Identify which cell holds the provided text, then report its (X, Y) central coordinate. 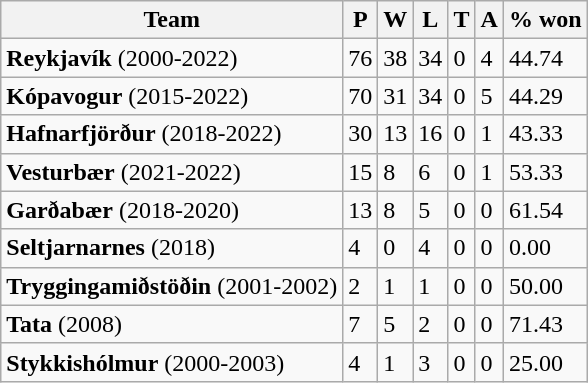
53.33 (545, 172)
61.54 (545, 210)
% won (545, 20)
7 (360, 324)
6 (430, 172)
Hafnarfjörður (2018-2022) (172, 134)
Stykkishólmur (2000-2003) (172, 362)
43.33 (545, 134)
Reykjavík (2000-2022) (172, 58)
30 (360, 134)
Garðabær (2018-2020) (172, 210)
25.00 (545, 362)
Vesturbær (2021-2022) (172, 172)
31 (396, 96)
Tryggingamiðstöðin (2001-2002) (172, 286)
Kópavogur (2015-2022) (172, 96)
38 (396, 58)
71.43 (545, 324)
50.00 (545, 286)
70 (360, 96)
Team (172, 20)
Tata (2008) (172, 324)
P (360, 20)
44.74 (545, 58)
15 (360, 172)
T (462, 20)
0.00 (545, 248)
L (430, 20)
Seltjarnarnes (2018) (172, 248)
A (489, 20)
76 (360, 58)
16 (430, 134)
W (396, 20)
44.29 (545, 96)
3 (430, 362)
